Locate the cell with the specified text and output its [X, Y] center coordinate. 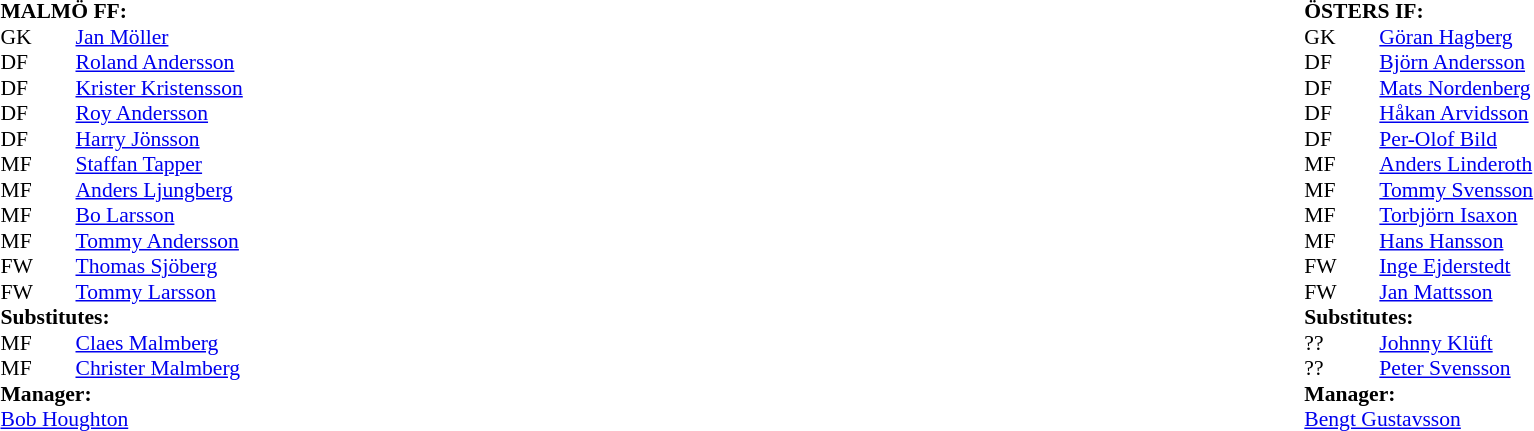
Tommy Larsson [160, 292]
Jan Mattsson [1456, 292]
Per-Olof Bild [1456, 139]
Thomas Sjöberg [160, 267]
Roy Andersson [160, 113]
Claes Malmberg [160, 343]
Tommy Svensson [1456, 190]
Göran Hagberg [1456, 37]
Christer Malmberg [160, 369]
Bo Larsson [160, 215]
Mats Nordenberg [1456, 88]
Roland Andersson [160, 63]
Anders Ljungberg [160, 190]
Inge Ejderstedt [1456, 267]
Hans Hansson [1456, 241]
Tommy Andersson [160, 241]
Jan Möller [160, 37]
Peter Svensson [1456, 369]
Staffan Tapper [160, 165]
Björn Andersson [1456, 63]
Torbjörn Isaxon [1456, 215]
Krister Kristensson [160, 88]
Johnny Klüft [1456, 343]
Håkan Arvidsson [1456, 113]
Harry Jönsson [160, 139]
Anders Linderoth [1456, 165]
